Identify which cell holds the provided text, then report its [X, Y] central coordinate. 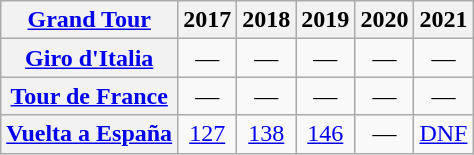
Grand Tour [90, 20]
2021 [444, 20]
127 [208, 134]
2017 [208, 20]
2020 [384, 20]
2018 [266, 20]
Tour de France [90, 96]
DNF [444, 134]
138 [266, 134]
Vuelta a España [90, 134]
2019 [326, 20]
Giro d'Italia [90, 58]
146 [326, 134]
